Identify which cell holds the provided text, then report its (X, Y) central coordinate. 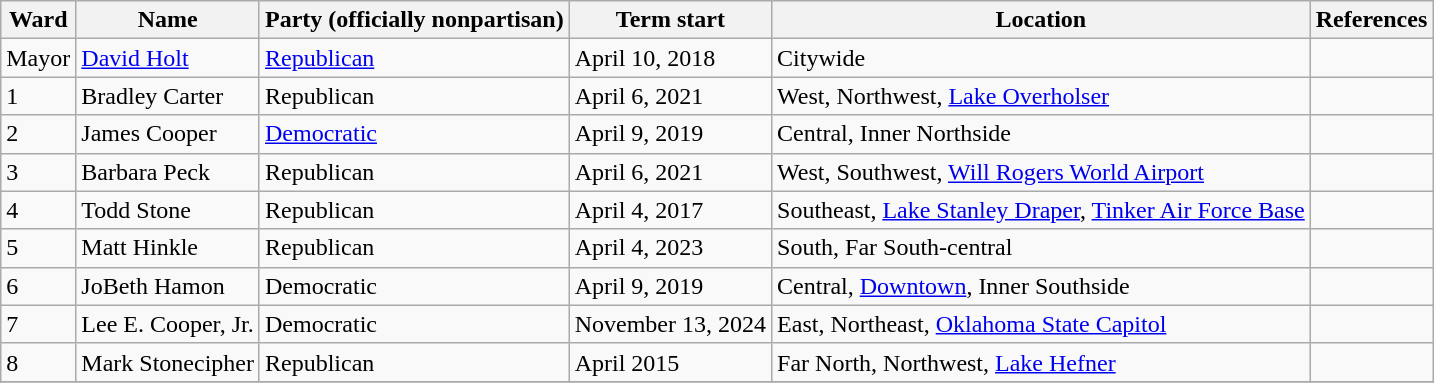
6 (38, 286)
April 4, 2023 (670, 248)
Citywide (1042, 58)
Far North, Northwest, Lake Hefner (1042, 362)
April 4, 2017 (670, 210)
Lee E. Cooper, Jr. (168, 324)
Mayor (38, 58)
5 (38, 248)
Mark Stonecipher (168, 362)
Name (168, 20)
Matt Hinkle (168, 248)
1 (38, 96)
April 2015 (670, 362)
April 10, 2018 (670, 58)
Central, Downtown, Inner Southside (1042, 286)
Party (officially nonpartisan) (414, 20)
West, Northwest, Lake Overholser (1042, 96)
West, Southwest, Will Rogers World Airport (1042, 172)
JoBeth Hamon (168, 286)
Barbara Peck (168, 172)
3 (38, 172)
4 (38, 210)
David Holt (168, 58)
Central, Inner Northside (1042, 134)
South, Far South-central (1042, 248)
Bradley Carter (168, 96)
Southeast, Lake Stanley Draper, Tinker Air Force Base (1042, 210)
Todd Stone (168, 210)
7 (38, 324)
8 (38, 362)
Location (1042, 20)
James Cooper (168, 134)
2 (38, 134)
References (1372, 20)
November 13, 2024 (670, 324)
East, Northeast, Oklahoma State Capitol (1042, 324)
Term start (670, 20)
Ward (38, 20)
